Detect which cell encompasses the target text, then output its (x, y) center coordinate. 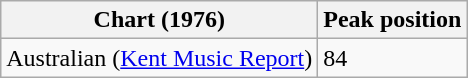
Chart (1976) (160, 20)
Peak position (392, 20)
Australian (Kent Music Report) (160, 58)
84 (392, 58)
